Find where the given text appears and provide that cell's center as [x, y] coordinate. 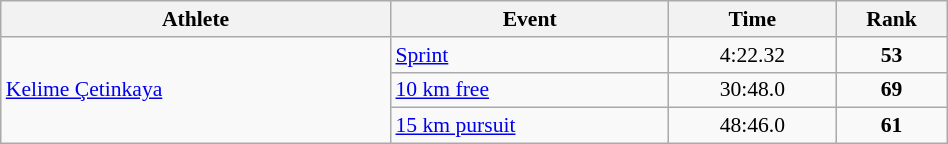
61 [892, 126]
53 [892, 55]
48:46.0 [752, 126]
Time [752, 19]
Sprint [529, 55]
Athlete [196, 19]
4:22.32 [752, 55]
30:48.0 [752, 90]
15 km pursuit [529, 126]
69 [892, 90]
Event [529, 19]
Rank [892, 19]
10 km free [529, 90]
Kelime Çetinkaya [196, 90]
